Determine the [X, Y] coordinate at the center of the cell enclosing the given text.  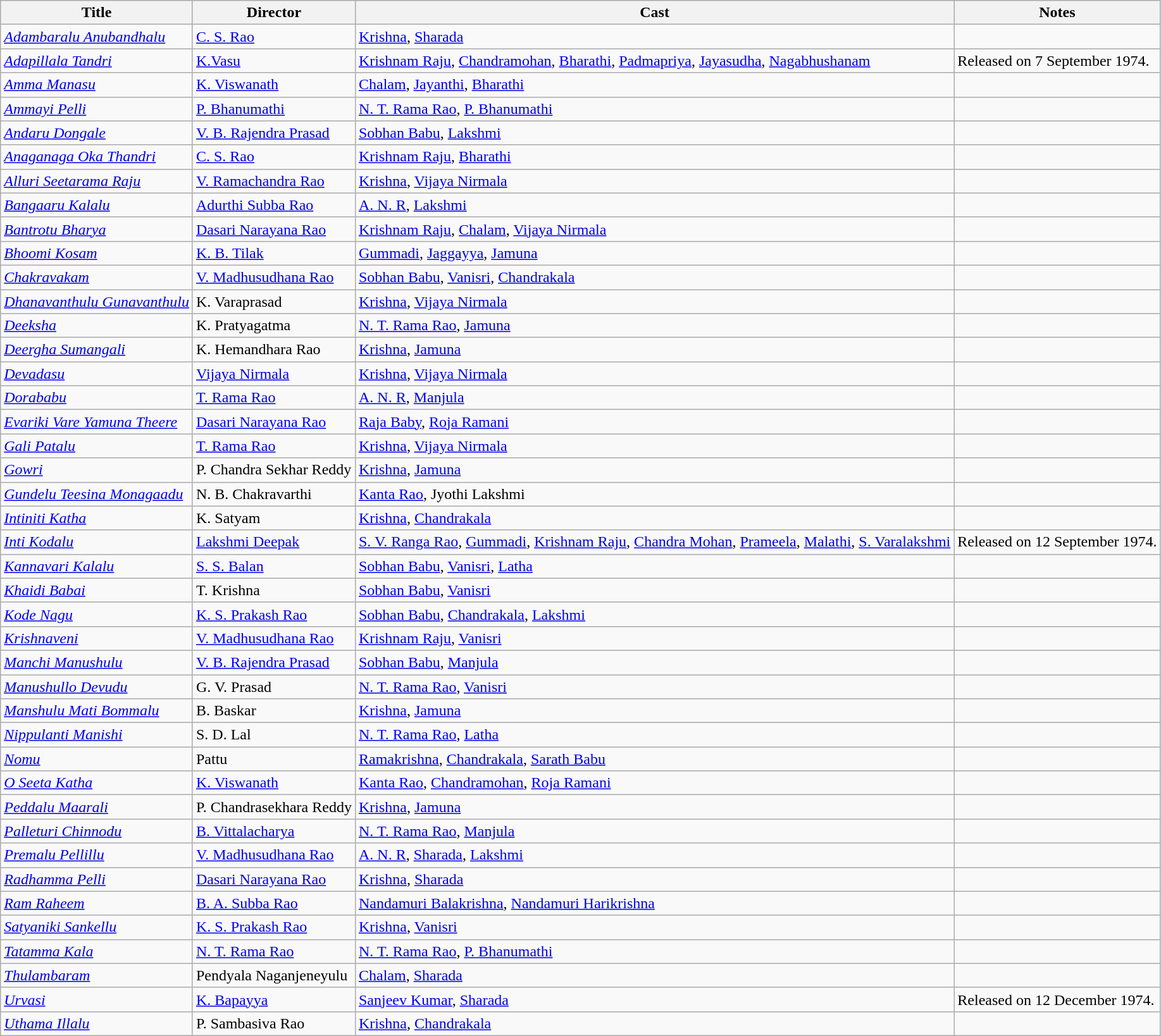
S. S. Balan [273, 566]
Krishnam Raju, Bharathi [654, 157]
Lakshmi Deepak [273, 542]
N. T. Rama Rao [273, 951]
T. Krishna [273, 590]
Deergha Sumangali [97, 350]
Krishnaveni [97, 638]
Manshulu Mati Bommalu [97, 711]
N. B. Chakravarthi [273, 494]
Released on 7 September 1974. [1057, 61]
Kanta Rao, Jyothi Lakshmi [654, 494]
K. Bapayya [273, 999]
N. T. Rama Rao, Manjula [654, 831]
Premalu Pellillu [97, 855]
P. Bhanumathi [273, 109]
Krishnam Raju, Vanisri [654, 638]
Raja Baby, Roja Ramani [654, 422]
B. Vittalacharya [273, 831]
Deeksha [97, 326]
Palleturi Chinnodu [97, 831]
Dorababu [97, 398]
K. Pratyagatma [273, 326]
Inti Kodalu [97, 542]
Sobhan Babu, Manjula [654, 662]
Sobhan Babu, Vanisri, Chandrakala [654, 277]
V. Ramachandra Rao [273, 181]
Khaidi Babai [97, 590]
A. N. R, Manjula [654, 398]
Released on 12 September 1974. [1057, 542]
K. Varaprasad [273, 302]
Andaru Dongale [97, 133]
Sobhan Babu, Lakshmi [654, 133]
Gowri [97, 470]
Bantrotu Bharya [97, 229]
Sanjeev Kumar, Sharada [654, 999]
Bangaaru Kalalu [97, 205]
Adurthi Subba Rao [273, 205]
Kode Nagu [97, 614]
N. T. Rama Rao, Latha [654, 735]
Evariki Vare Yamuna Theere [97, 422]
Chakravakam [97, 277]
Director [273, 13]
Gummadi, Jaggayya, Jamuna [654, 253]
Kanta Rao, Chandramohan, Roja Ramani [654, 783]
Nippulanti Manishi [97, 735]
Devadasu [97, 374]
N. T. Rama Rao, Jamuna [654, 326]
Tatamma Kala [97, 951]
Adapillala Tandri [97, 61]
K. Satyam [273, 518]
S. V. Ranga Rao, Gummadi, Krishnam Raju, Chandra Mohan, Prameela, Malathi, S. Varalakshmi [654, 542]
Released on 12 December 1974. [1057, 999]
B. Baskar [273, 711]
Sobhan Babu, Chandrakala, Lakshmi [654, 614]
Krishna, Vanisri [654, 927]
Cast [654, 13]
Nomu [97, 759]
Kannavari Kalalu [97, 566]
B. A. Subba Rao [273, 903]
A. N. R, Sharada, Lakshmi [654, 855]
N. T. Rama Rao, Vanisri [654, 686]
Dhanavanthulu Gunavanthulu [97, 302]
Anaganaga Oka Thandri [97, 157]
A. N. R, Lakshmi [654, 205]
Adambaralu Anubandhalu [97, 37]
Alluri Seetarama Raju [97, 181]
P. Chandra Sekhar Reddy [273, 470]
Gundelu Teesina Monagaadu [97, 494]
Pattu [273, 759]
Ramakrishna, Chandrakala, Sarath Babu [654, 759]
Manchi Manushulu [97, 662]
O Seeta Katha [97, 783]
K.Vasu [273, 61]
Sobhan Babu, Vanisri [654, 590]
Pendyala Naganjeneyulu [273, 975]
Ram Raheem [97, 903]
Chalam, Sharada [654, 975]
Intiniti Katha [97, 518]
Notes [1057, 13]
K. Hemandhara Rao [273, 350]
Krishnam Raju, Chalam, Vijaya Nirmala [654, 229]
Krishnam Raju, Chandramohan, Bharathi, Padmapriya, Jayasudha, Nagabhushanam [654, 61]
G. V. Prasad [273, 686]
P. Chandrasekhara Reddy [273, 807]
S. D. Lal [273, 735]
Peddalu Maarali [97, 807]
Satyaniki Sankellu [97, 927]
Sobhan Babu, Vanisri, Latha [654, 566]
P. Sambasiva Rao [273, 1023]
K. B. Tilak [273, 253]
Thulambaram [97, 975]
Ammayi Pelli [97, 109]
Chalam, Jayanthi, Bharathi [654, 85]
Nandamuri Balakrishna, Nandamuri Harikrishna [654, 903]
Manushullo Devudu [97, 686]
Uthama Illalu [97, 1023]
Amma Manasu [97, 85]
Bhoomi Kosam [97, 253]
Vijaya Nirmala [273, 374]
Radhamma Pelli [97, 879]
Gali Patalu [97, 446]
Urvasi [97, 999]
Title [97, 13]
